For the text-containing cell, return its midpoint in (X, Y) coordinate format. 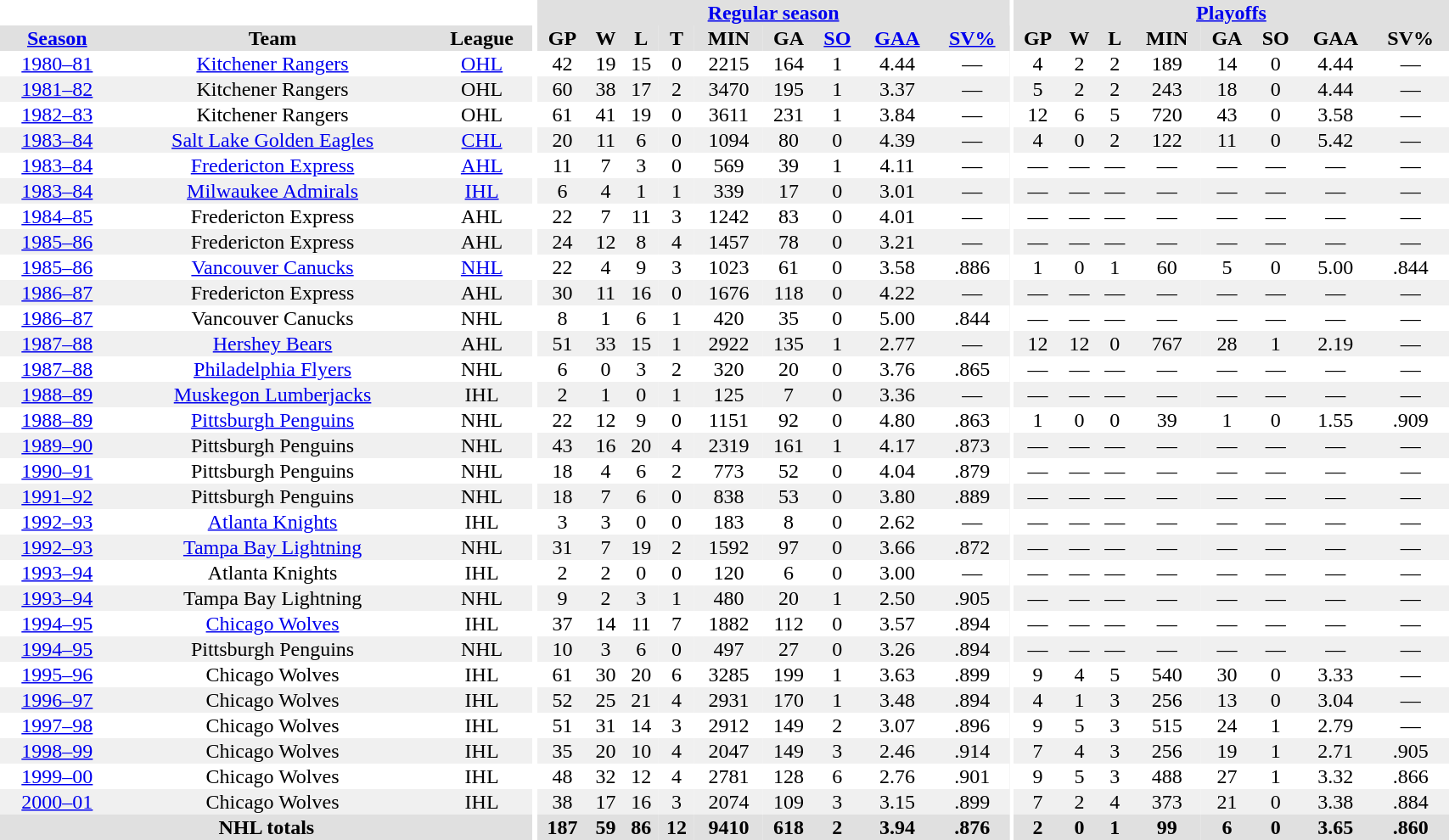
32 (606, 776)
9410 (728, 827)
2.71 (1336, 751)
1242 (728, 216)
1023 (728, 267)
.914 (973, 751)
1996–97 (58, 700)
CHL (481, 140)
1991–92 (58, 496)
838 (728, 496)
2215 (728, 64)
128 (789, 776)
195 (789, 89)
1457 (728, 242)
League (481, 38)
3.63 (896, 675)
3.00 (896, 573)
28 (1227, 344)
78 (789, 242)
773 (728, 471)
.909 (1411, 420)
Playoffs (1232, 13)
320 (728, 369)
59 (606, 827)
99 (1166, 827)
.886 (973, 267)
1998–99 (58, 751)
1990–91 (58, 471)
3.37 (896, 89)
3.26 (896, 649)
4.22 (896, 293)
109 (789, 802)
Team (273, 38)
243 (1166, 89)
3.80 (896, 496)
3.04 (1336, 700)
4.11 (896, 165)
767 (1166, 344)
2.79 (1336, 725)
480 (728, 598)
1094 (728, 140)
53 (789, 496)
.884 (1411, 802)
80 (789, 140)
420 (728, 318)
.860 (1411, 827)
1151 (728, 420)
2.19 (1336, 344)
5.42 (1336, 140)
2931 (728, 700)
135 (789, 344)
515 (1166, 725)
199 (789, 675)
83 (789, 216)
720 (1166, 115)
3.76 (896, 369)
1989–90 (58, 445)
Muskegon Lumberjacks (273, 395)
3.94 (896, 827)
Hershey Bears (273, 344)
Season (58, 38)
3.57 (896, 624)
92 (789, 420)
3.21 (896, 242)
4.01 (896, 216)
1.55 (1336, 420)
Milwaukee Admirals (273, 191)
3.32 (1336, 776)
1997–98 (58, 725)
3285 (728, 675)
T (677, 38)
.879 (973, 471)
2.62 (896, 522)
2912 (728, 725)
42 (562, 64)
3.33 (1336, 675)
3.84 (896, 115)
41 (606, 115)
48 (562, 776)
4.17 (896, 445)
183 (728, 522)
1592 (728, 547)
1980–81 (58, 64)
13 (1227, 700)
187 (562, 827)
2.50 (896, 598)
3.15 (896, 802)
1999–00 (58, 776)
3.07 (896, 725)
118 (789, 293)
.873 (973, 445)
2319 (728, 445)
2.46 (896, 751)
33 (606, 344)
.863 (973, 420)
1676 (728, 293)
.866 (1411, 776)
37 (562, 624)
1984–85 (58, 216)
125 (728, 395)
4.04 (896, 471)
569 (728, 165)
25 (606, 700)
4.80 (896, 420)
3.66 (896, 547)
4.39 (896, 140)
2000–01 (58, 802)
164 (789, 64)
1995–96 (58, 675)
2781 (728, 776)
1882 (728, 624)
122 (1166, 140)
339 (728, 191)
3.01 (896, 191)
540 (1166, 675)
2.76 (896, 776)
497 (728, 649)
2.77 (896, 344)
Regular season (773, 13)
231 (789, 115)
Philadelphia Flyers (273, 369)
.876 (973, 827)
.872 (973, 547)
170 (789, 700)
189 (1166, 64)
3470 (728, 89)
120 (728, 573)
.889 (973, 496)
.896 (973, 725)
488 (1166, 776)
161 (789, 445)
NHL totals (267, 827)
97 (789, 547)
3.36 (896, 395)
Salt Lake Golden Eagles (273, 140)
112 (789, 624)
1982–83 (58, 115)
3.48 (896, 700)
1981–82 (58, 89)
618 (789, 827)
3.65 (1336, 827)
2922 (728, 344)
86 (641, 827)
3.38 (1336, 802)
3611 (728, 115)
.865 (973, 369)
2074 (728, 802)
373 (1166, 802)
.901 (973, 776)
2047 (728, 751)
